Search for the cell housing the specified text and yield its [x, y] center coordinate. 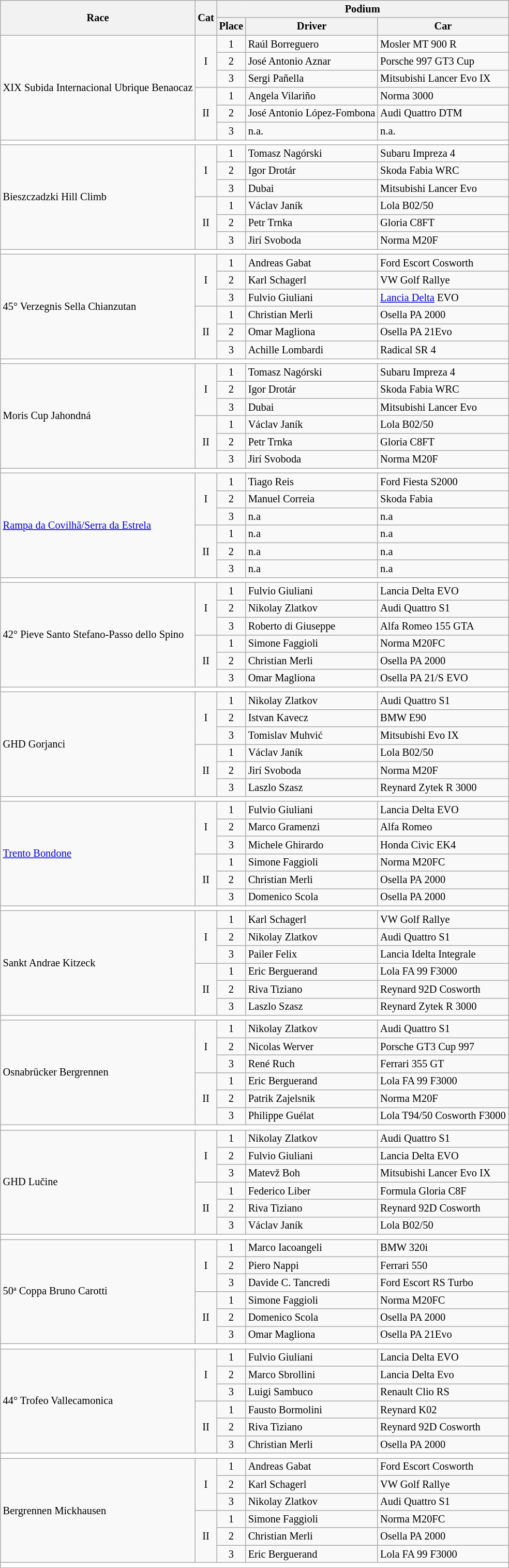
GHD Gorjanci [98, 744]
BMW E90 [443, 718]
Car [443, 26]
Honda Civic EK4 [443, 845]
Patrik Zajelsnik [311, 1099]
Bergrennen Mickhausen [98, 1510]
Lola T94/50 Cosworth F3000 [443, 1116]
Manuel Correia [311, 499]
Formula Gloria C8F [443, 1191]
Ferrari 355 GT [443, 1064]
Pailer Felix [311, 954]
Moris Cup Jahondná [98, 415]
Lancia Idelta Integrale [443, 954]
Norma 3000 [443, 96]
Lancia Delta Evo [443, 1375]
Piero Nappi [311, 1265]
42° Pieve Santo Stefano-Passo dello Spino [98, 635]
Ford Fiesta S2000 [443, 482]
Rampa da Covilhã/Serra da Estrela [98, 525]
BMW 320i [443, 1248]
Federico Liber [311, 1191]
Roberto di Giuseppe [311, 626]
Trento Bondone [98, 854]
Reynard K02 [443, 1410]
Cat [206, 18]
Race [98, 18]
Ferrari 550 [443, 1265]
Ford Escort RS Turbo [443, 1282]
René Ruch [311, 1064]
Osnabrücker Bergrennen [98, 1072]
Angela Vilariño [311, 96]
Achille Lombardi [311, 350]
Mosler MT 900 R [443, 44]
Osella PA 21/S EVO [443, 678]
Alfa Romeo 155 GTA [443, 626]
Tiago Reis [311, 482]
Sergi Pañella [311, 79]
José Antonio Aznar [311, 61]
44° Trofeo Vallecamonica [98, 1401]
Sankt Andrae Kitzeck [98, 963]
Porsche GT3 Cup 997 [443, 1047]
Matevž Boh [311, 1173]
Michele Ghirardo [311, 845]
Mitsubishi Evo IX [443, 736]
Porsche 997 GT3 Cup [443, 61]
Marco Gramenzi [311, 827]
Fausto Bormolini [311, 1410]
Alfa Romeo [443, 827]
Audi Quattro DTM [443, 113]
Istvan Kavecz [311, 718]
Podium [363, 9]
GHD Lučine [98, 1182]
José Antonio López-Fombona [311, 113]
Philippe Guélat [311, 1116]
Renault Clio RS [443, 1392]
Davide C. Tancredi [311, 1282]
Marco Iacoangeli [311, 1248]
Radical SR 4 [443, 350]
45° Verzegnis Sella Chianzutan [98, 306]
Marco Sbrollini [311, 1375]
Nicolas Werver [311, 1047]
Bieszczadzki Hill Climb [98, 197]
Skoda Fabia [443, 499]
Raúl Borreguero [311, 44]
Place [231, 26]
XIX Subida Internacional Ubrique Benaocaz [98, 87]
Luigi Sambuco [311, 1392]
50ª Coppa Bruno Carotti [98, 1291]
Driver [311, 26]
Tomislav Muhvić [311, 736]
